Output the [X, Y] coordinate of the center of the cell containing the given text.  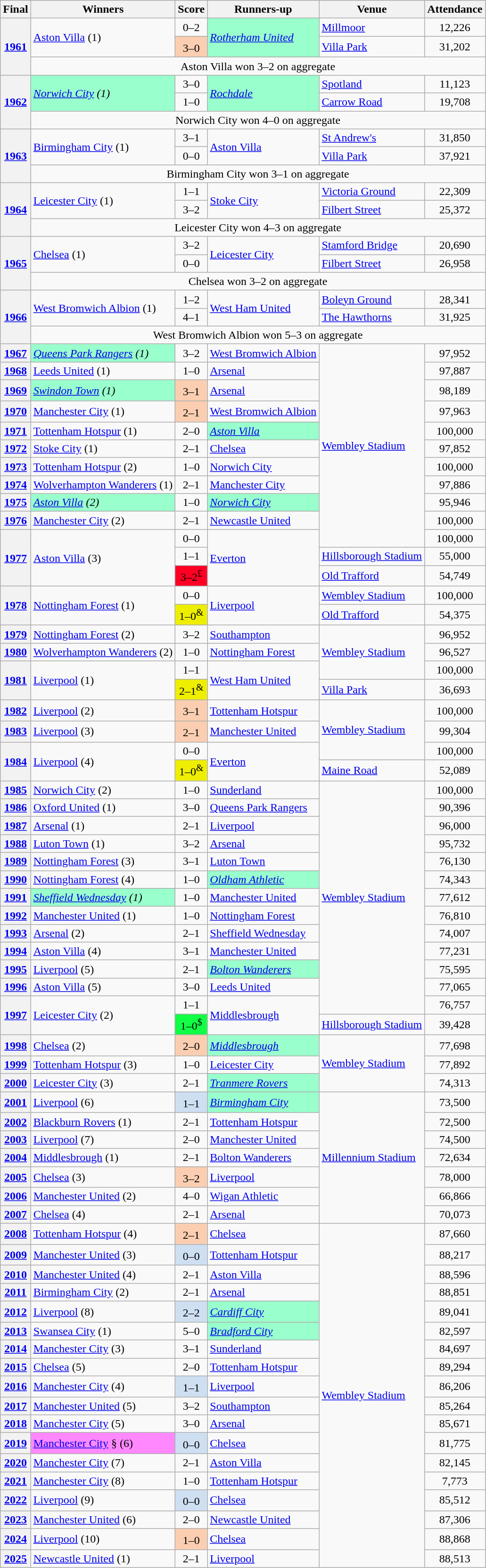
Luton Town [263, 861]
25,372 [455, 210]
Norwich City (1) [103, 93]
11,123 [455, 84]
1982 [16, 710]
West Bromwich Albion (1) [103, 308]
The Hawthorns [372, 317]
Birmingham City won 3–1 on aggregate [258, 174]
1991 [16, 897]
1970 [16, 412]
Manchester City (7) [103, 1462]
1971 [16, 431]
2012 [16, 1312]
76,810 [455, 915]
Manchester City (8) [103, 1481]
54,749 [455, 576]
74,500 [455, 1139]
Liverpool (4) [103, 761]
2–2 [191, 1312]
77,231 [455, 951]
1997 [16, 1016]
1978 [16, 606]
2015 [16, 1367]
97,852 [455, 449]
Victoria Ground [372, 192]
74,343 [455, 879]
Liverpool (6) [103, 1102]
89,294 [455, 1367]
Rochdale [263, 93]
74,313 [455, 1083]
97,952 [455, 353]
Arsenal (2) [103, 933]
95,732 [455, 844]
77,892 [455, 1065]
1975 [16, 503]
77,612 [455, 897]
Birmingham City (1) [103, 147]
81,775 [455, 1443]
Chelsea won 3–2 on aggregate [258, 281]
Newcastle United (1) [103, 1559]
Nottingham Forest (3) [103, 861]
Sheffield Wednesday (1) [103, 897]
1987 [16, 826]
82,145 [455, 1462]
Chelsea (1) [103, 254]
1–2 [191, 299]
Leeds United [263, 987]
Rotherham United [263, 38]
22,309 [455, 192]
Liverpool (2) [103, 710]
95,946 [455, 503]
Luton Town (1) [103, 844]
52,089 [455, 771]
7,773 [455, 1481]
Tranmere Rovers [263, 1083]
2017 [16, 1406]
Birmingham City (2) [103, 1292]
Millennium Stadium [372, 1158]
2008 [16, 1234]
Oxford United (1) [103, 808]
Aston Villa (3) [103, 558]
28,341 [455, 299]
82,597 [455, 1331]
1988 [16, 844]
88,217 [455, 1255]
78,000 [455, 1178]
1989 [16, 861]
2–1& [191, 690]
1965 [16, 263]
Liverpool (7) [103, 1139]
85,671 [455, 1424]
88,596 [455, 1274]
87,306 [455, 1519]
Manchester City (4) [103, 1387]
1961 [16, 47]
Wolverhampton Wanderers (1) [103, 485]
85,264 [455, 1406]
Leicester City won 4–3 on aggregate [258, 227]
72,634 [455, 1158]
2001 [16, 1102]
2013 [16, 1331]
1969 [16, 391]
31,925 [455, 317]
1973 [16, 467]
1967 [16, 353]
20,690 [455, 245]
1993 [16, 933]
Boleyn Ground [372, 299]
1966 [16, 317]
1964 [16, 210]
98,189 [455, 391]
Venue [372, 9]
Wigan Athletic [263, 1196]
2020 [16, 1462]
Tottenham Hotspur (4) [103, 1234]
Aston Villa (4) [103, 951]
Manchester United (4) [103, 1274]
1974 [16, 485]
1962 [16, 102]
2000 [16, 1083]
31,850 [455, 138]
2014 [16, 1349]
Chelsea (4) [103, 1214]
97,887 [455, 371]
Liverpool (1) [103, 680]
Tottenham Hotspur (3) [103, 1065]
Leicester City (3) [103, 1083]
Chelsea (2) [103, 1046]
88,513 [455, 1559]
2023 [16, 1519]
2025 [16, 1559]
Tottenham Hotspur (2) [103, 467]
Millmoor [372, 27]
3–2£ [191, 576]
Chelsea (5) [103, 1367]
77,698 [455, 1046]
2024 [16, 1539]
Chelsea (3) [103, 1178]
77,065 [455, 987]
26,958 [455, 263]
84,697 [455, 1349]
1996 [16, 987]
Manchester United (3) [103, 1255]
2021 [16, 1481]
Liverpool (9) [103, 1501]
Leicester City (2) [103, 1016]
97,963 [455, 412]
1968 [16, 371]
66,866 [455, 1196]
Manchester United (5) [103, 1406]
1984 [16, 761]
Stamford Bridge [372, 245]
1999 [16, 1065]
1963 [16, 156]
97,886 [455, 485]
89,041 [455, 1312]
88,868 [455, 1539]
2006 [16, 1196]
39,428 [455, 1025]
Manchester City [263, 485]
St Andrew's [372, 138]
1977 [16, 558]
5–0 [191, 1331]
76,757 [455, 1005]
Final [16, 9]
2005 [16, 1178]
Liverpool (8) [103, 1312]
Nottingham Forest (1) [103, 606]
Arsenal (1) [103, 826]
Leeds United (1) [103, 371]
72,500 [455, 1121]
1985 [16, 790]
Sheffield Wednesday [263, 933]
Bradford City [263, 1331]
Runners-up [263, 9]
19,708 [455, 102]
1972 [16, 449]
90,396 [455, 808]
70,073 [455, 1214]
2004 [16, 1158]
96,000 [455, 826]
Liverpool (5) [103, 969]
Leicester City (1) [103, 201]
Aston Villa (5) [103, 987]
Manchester City § (6) [103, 1443]
2010 [16, 1274]
Tottenham Hotspur (1) [103, 431]
2007 [16, 1214]
Manchester City (2) [103, 520]
Spotland [372, 84]
Blackburn Rovers (1) [103, 1121]
Score [191, 9]
Oldham Athletic [263, 879]
Manchester United (1) [103, 915]
Manchester City (3) [103, 1349]
Norwich City won 4–0 on aggregate [258, 120]
Norwich City (2) [103, 790]
Nottingham Forest (2) [103, 634]
Swindon Town (1) [103, 391]
2019 [16, 1443]
Manchester City (1) [103, 412]
Winners [103, 9]
4–1 [191, 317]
1994 [16, 951]
2002 [16, 1121]
Maine Road [372, 771]
West Bromwich Albion won 5–3 on aggregate [258, 335]
Carrow Road [372, 102]
96,952 [455, 634]
Wolverhampton Wanderers (2) [103, 652]
37,921 [455, 156]
0–2 [191, 27]
Stoke City (1) [103, 449]
74,007 [455, 933]
1990 [16, 879]
73,500 [455, 1102]
1980 [16, 652]
1986 [16, 808]
Stoke City [263, 201]
2009 [16, 1255]
99,304 [455, 732]
Swansea City (1) [103, 1331]
2018 [16, 1424]
Aston Villa won 3–2 on aggregate [258, 66]
Cardiff City [263, 1312]
1992 [16, 915]
1981 [16, 680]
Birmingham City [263, 1102]
36,693 [455, 690]
Queens Park Rangers (1) [103, 353]
1998 [16, 1046]
Manchester United (6) [103, 1519]
12,226 [455, 27]
96,527 [455, 652]
31,202 [455, 47]
2016 [16, 1387]
1979 [16, 634]
Aston Villa (2) [103, 503]
88,851 [455, 1292]
1995 [16, 969]
87,660 [455, 1234]
Middlesbrough (1) [103, 1158]
2003 [16, 1139]
4–0 [191, 1196]
Queens Park Rangers [263, 808]
85,512 [455, 1501]
Aston Villa (1) [103, 38]
76,130 [455, 861]
Liverpool (3) [103, 732]
54,375 [455, 615]
55,000 [455, 556]
Nottingham Forest (4) [103, 879]
Manchester United (2) [103, 1196]
75,595 [455, 969]
86,206 [455, 1387]
1983 [16, 732]
Manchester City (5) [103, 1424]
2011 [16, 1292]
Liverpool (10) [103, 1539]
Attendance [455, 9]
1–0$ [191, 1025]
1976 [16, 520]
2022 [16, 1501]
